Detect which cell encompasses the target text, then output its (X, Y) center coordinate. 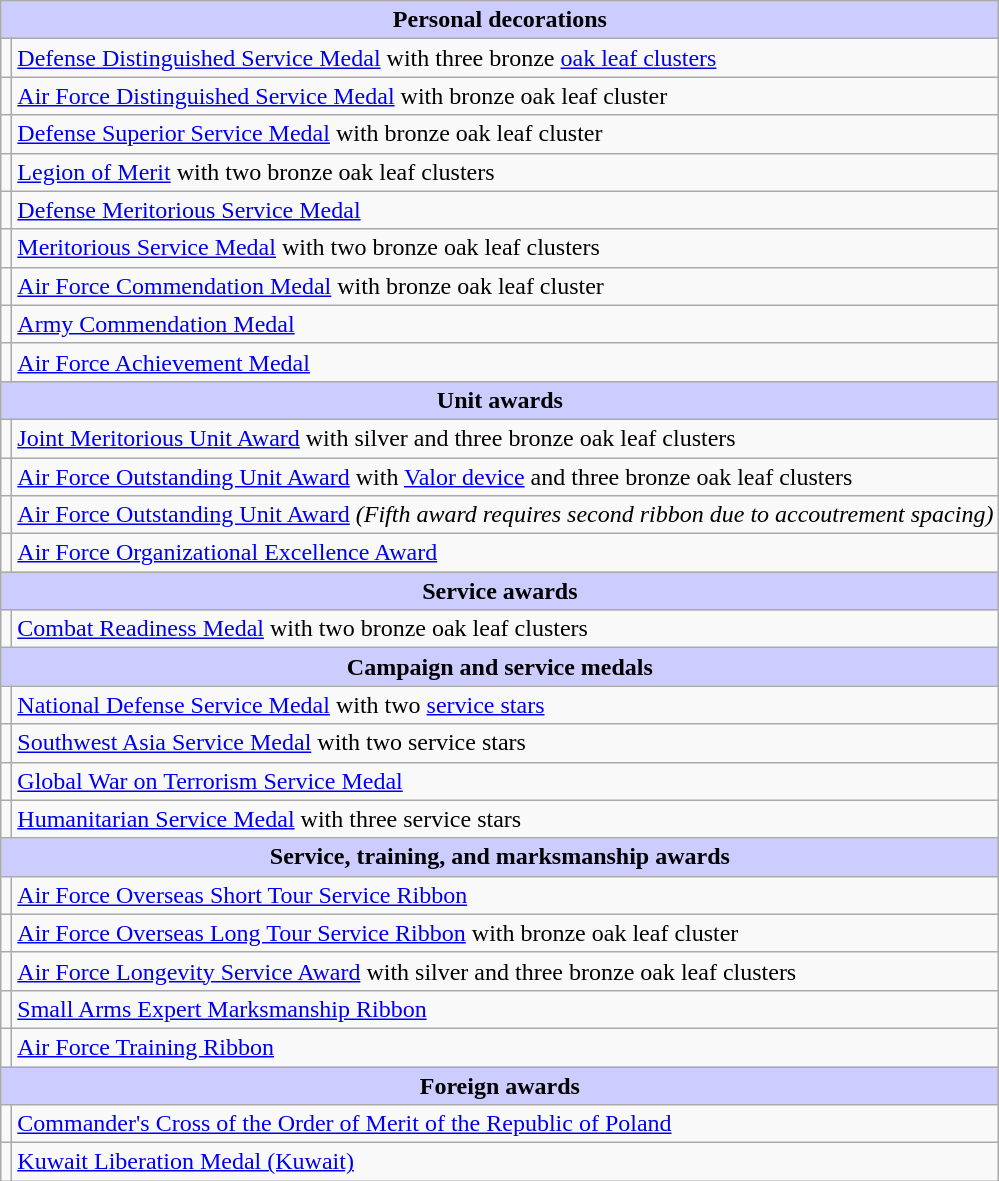
Service awards (500, 591)
Service, training, and marksmanship awards (500, 857)
Air Force Outstanding Unit Award (Fifth award requires second ribbon due to accoutrement spacing) (506, 515)
Joint Meritorious Unit Award with silver and three bronze oak leaf clusters (506, 438)
Unit awards (500, 400)
Campaign and service medals (500, 667)
Foreign awards (500, 1085)
Air Force Organizational Excellence Award (506, 553)
Personal decorations (500, 20)
Kuwait Liberation Medal (Kuwait) (506, 1162)
Air Force Overseas Long Tour Service Ribbon with bronze oak leaf cluster (506, 933)
Air Force Training Ribbon (506, 1047)
Global War on Terrorism Service Medal (506, 781)
Air Force Overseas Short Tour Service Ribbon (506, 895)
Legion of Merit with two bronze oak leaf clusters (506, 172)
Combat Readiness Medal with two bronze oak leaf clusters (506, 629)
Air Force Longevity Service Award with silver and three bronze oak leaf clusters (506, 971)
Army Commendation Medal (506, 324)
Southwest Asia Service Medal with two service stars (506, 743)
Defense Meritorious Service Medal (506, 210)
Defense Superior Service Medal with bronze oak leaf cluster (506, 134)
Air Force Commendation Medal with bronze oak leaf cluster (506, 286)
Commander's Cross of the Order of Merit of the Republic of Poland (506, 1124)
Defense Distinguished Service Medal with three bronze oak leaf clusters (506, 58)
Meritorious Service Medal with two bronze oak leaf clusters (506, 248)
Air Force Outstanding Unit Award with Valor device and three bronze oak leaf clusters (506, 477)
Humanitarian Service Medal with three service stars (506, 819)
Small Arms Expert Marksmanship Ribbon (506, 1009)
National Defense Service Medal with two service stars (506, 705)
Air Force Distinguished Service Medal with bronze oak leaf cluster (506, 96)
Air Force Achievement Medal (506, 362)
